Detect which cell encompasses the target text, then output its (x, y) center coordinate. 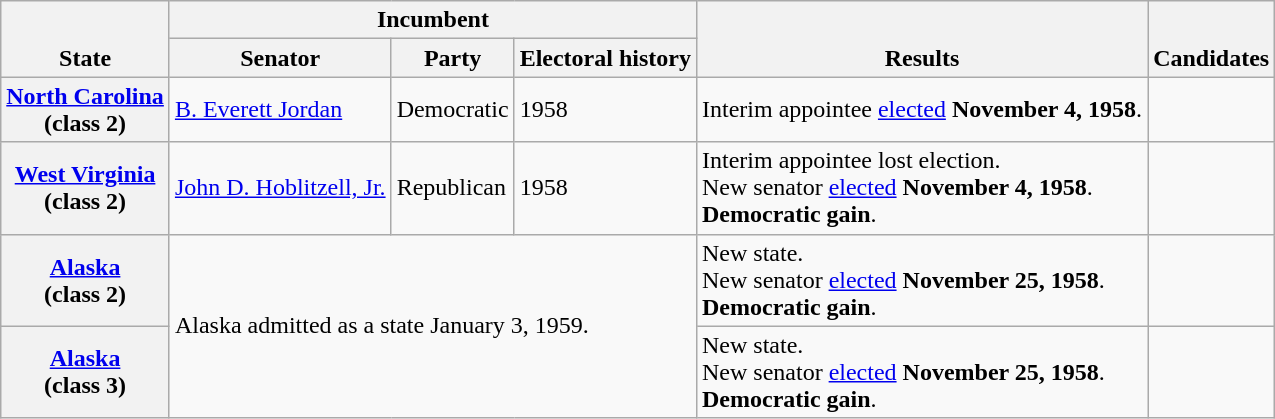
Republican (452, 188)
Alaska(class 2) (86, 280)
North Carolina(class 2) (86, 110)
Democratic (452, 110)
Party (452, 58)
Alaska admitted as a state January 3, 1959. (432, 326)
Candidates (1212, 39)
Interim appointee lost election.New senator elected November 4, 1958.Democratic gain. (922, 188)
John D. Hoblitzell, Jr. (280, 188)
West Virginia(class 2) (86, 188)
B. Everett Jordan (280, 110)
Incumbent (432, 20)
State (86, 39)
Electoral history (605, 58)
Interim appointee elected November 4, 1958. (922, 110)
Results (922, 39)
Senator (280, 58)
Alaska(class 3) (86, 372)
